For the text-containing cell, return its midpoint in (X, Y) coordinate format. 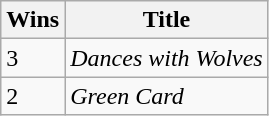
Green Card (166, 96)
Dances with Wolves (166, 58)
Title (166, 20)
3 (33, 58)
2 (33, 96)
Wins (33, 20)
